For the text-containing cell, return its midpoint in [x, y] coordinate format. 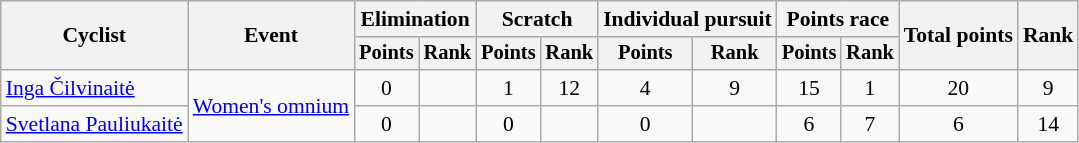
4 [645, 88]
15 [809, 88]
14 [1048, 124]
Individual pursuit [688, 19]
Cyclist [94, 36]
Total points [958, 36]
Women's omnium [271, 106]
Event [271, 36]
20 [958, 88]
Svetlana Pauliukaitė [94, 124]
Points race [838, 19]
7 [870, 124]
12 [570, 88]
Elimination [415, 19]
Inga Čilvinaitė [94, 88]
Scratch [537, 19]
